Provide the [X, Y] coordinate of the cell's center where the given text is located.  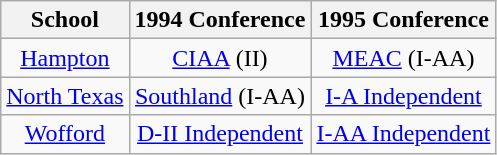
School [65, 20]
North Texas [65, 96]
D-II Independent [220, 134]
Southland (I-AA) [220, 96]
CIAA (II) [220, 58]
1995 Conference [404, 20]
Hampton [65, 58]
MEAC (I-AA) [404, 58]
1994 Conference [220, 20]
I-AA Independent [404, 134]
Wofford [65, 134]
I-A Independent [404, 96]
